Provide the [x, y] coordinate of the cell's center where the given text is located.  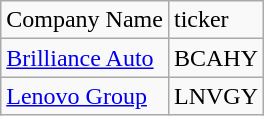
Lenovo Group [85, 96]
Company Name [85, 20]
LNVGY [216, 96]
ticker [216, 20]
Brilliance Auto [85, 58]
BCAHY [216, 58]
